Search for the cell housing the specified text and yield its (X, Y) center coordinate. 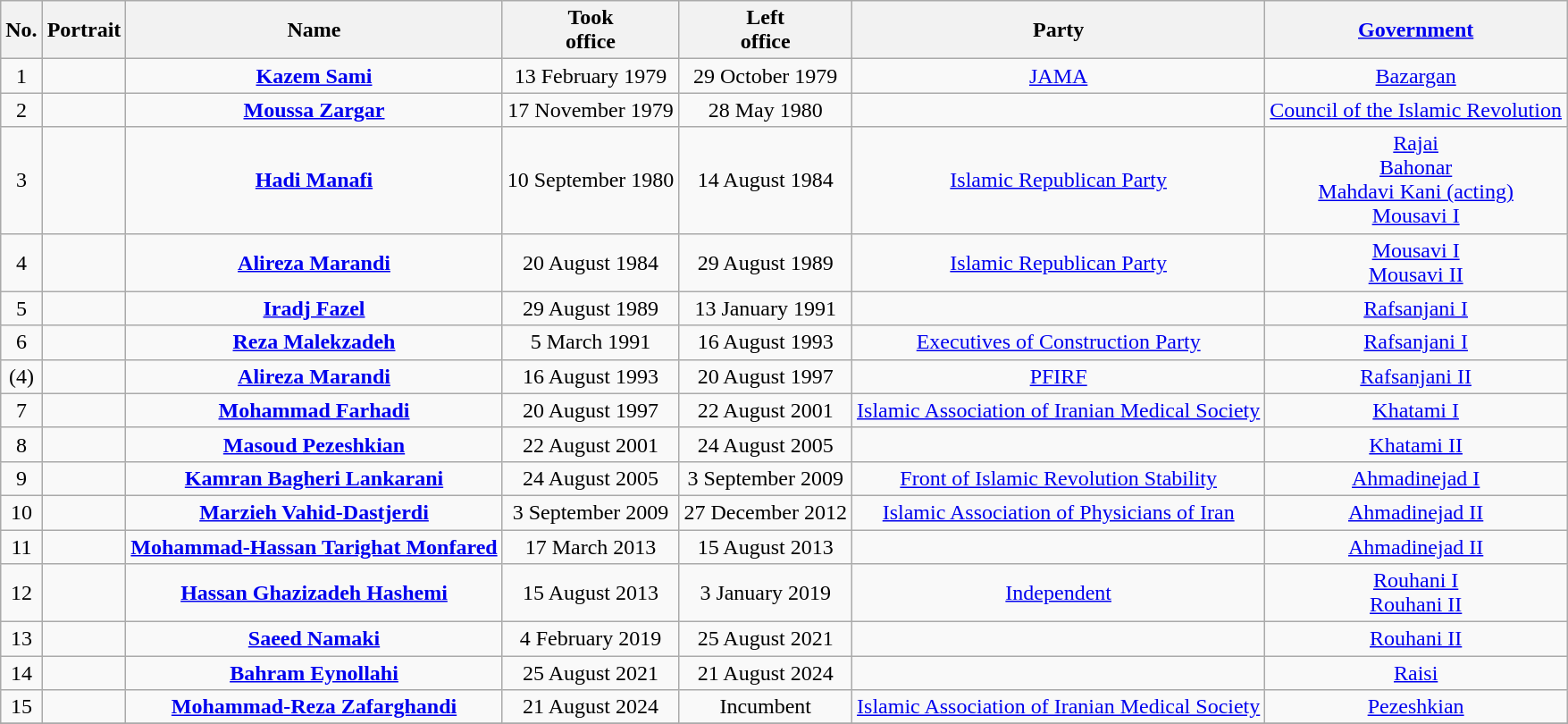
Independent (1059, 594)
5 (21, 308)
Tookoffice (591, 30)
Pezeshkian (1416, 707)
Portrait (84, 30)
Marzieh Vahid-Dastjerdi (314, 512)
14 (21, 673)
No. (21, 30)
Name (314, 30)
Raisi (1416, 673)
Mohammad-Reza Zafarghandi (314, 707)
11 (21, 546)
(4) (21, 376)
13 February 1979 (591, 76)
5 March 1991 (591, 342)
6 (21, 342)
Hassan Ghazizadeh Hashemi (314, 594)
Leftoffice (766, 30)
12 (21, 594)
Moussa Zargar (314, 110)
Mousavi IMousavi II (1416, 263)
14 August 1984 (766, 181)
Mohammad-Hassan Tarighat Monfared (314, 546)
7 (21, 410)
Khatami I (1416, 410)
Islamic Association of Physicians of Iran (1059, 512)
Hadi Manafi (314, 181)
Bazargan (1416, 76)
28 May 1980 (766, 110)
JAMA (1059, 76)
Rouhani IRouhani II (1416, 594)
15 (21, 707)
Party (1059, 30)
Executives of Construction Party (1059, 342)
Mohammad Farhadi (314, 410)
Saeed Namaki (314, 639)
1 (21, 76)
Rafsanjani II (1416, 376)
Incumbent (766, 707)
13 January 1991 (766, 308)
29 October 1979 (766, 76)
Masoud Pezeshkian (314, 444)
Government (1416, 30)
17 March 2013 (591, 546)
20 August 1984 (591, 263)
Khatami II (1416, 444)
Front of Islamic Revolution Stability (1059, 478)
2 (21, 110)
PFIRF (1059, 376)
Rouhani II (1416, 639)
Council of the Islamic Revolution (1416, 110)
10 September 1980 (591, 181)
13 (21, 639)
Bahram Eynollahi (314, 673)
9 (21, 478)
Kamran Bagheri Lankarani (314, 478)
Kazem Sami (314, 76)
RajaiBahonarMahdavi Kani (acting)Mousavi I (1416, 181)
Ahmadinejad I (1416, 478)
Reza Malekzadeh (314, 342)
10 (21, 512)
3 January 2019 (766, 594)
Iradj Fazel (314, 308)
4 February 2019 (591, 639)
8 (21, 444)
27 December 2012 (766, 512)
17 November 1979 (591, 110)
3 (21, 181)
4 (21, 263)
